Find where the given text appears and provide that cell's center as (X, Y) coordinate. 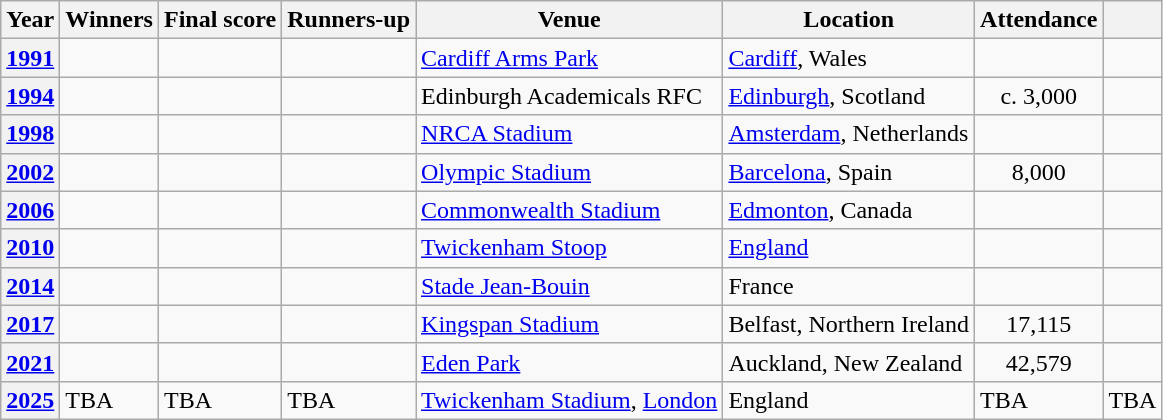
2002 (30, 172)
Edmonton, Canada (849, 210)
1991 (30, 58)
Year (30, 20)
Cardiff Arms Park (570, 58)
Winners (110, 20)
Twickenham Stadium, London (570, 400)
2017 (30, 324)
Final score (220, 20)
2014 (30, 286)
Stade Jean-Bouin (570, 286)
Runners-up (349, 20)
Attendance (1039, 20)
Location (849, 20)
2025 (30, 400)
Auckland, New Zealand (849, 362)
Venue (570, 20)
42,579 (1039, 362)
Belfast, Northern Ireland (849, 324)
2010 (30, 248)
Olympic Stadium (570, 172)
1994 (30, 96)
Eden Park (570, 362)
France (849, 286)
Edinburgh Academicals RFC (570, 96)
Cardiff, Wales (849, 58)
c. 3,000 (1039, 96)
Commonwealth Stadium (570, 210)
NRCA Stadium (570, 134)
Amsterdam, Netherlands (849, 134)
8,000 (1039, 172)
1998 (30, 134)
Edinburgh, Scotland (849, 96)
17,115 (1039, 324)
2006 (30, 210)
Kingspan Stadium (570, 324)
Twickenham Stoop (570, 248)
Barcelona, Spain (849, 172)
2021 (30, 362)
